Search for the cell housing the specified text and yield its [x, y] center coordinate. 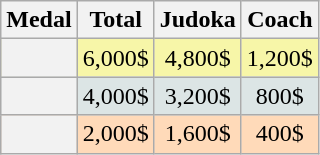
6,000$ [116, 58]
1,200$ [280, 58]
Total [116, 20]
Medal [39, 20]
2,000$ [116, 134]
4,000$ [116, 96]
800$ [280, 96]
Coach [280, 20]
1,600$ [198, 134]
Judoka [198, 20]
4,800$ [198, 58]
3,200$ [198, 96]
400$ [280, 134]
